Provide the [x, y] coordinate of the cell's center where the given text is located.  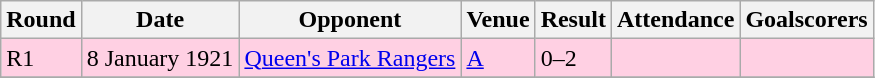
Attendance [676, 20]
Queen's Park Rangers [350, 58]
Date [160, 20]
Result [573, 20]
0–2 [573, 58]
Venue [498, 20]
R1 [41, 58]
8 January 1921 [160, 58]
Opponent [350, 20]
A [498, 58]
Goalscorers [806, 20]
Round [41, 20]
